Identify which cell holds the provided text, then report its (x, y) central coordinate. 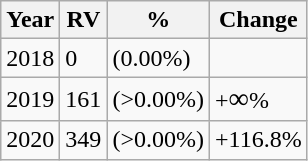
0 (84, 58)
2019 (30, 99)
161 (84, 99)
2020 (30, 140)
RV (84, 20)
+116.8% (258, 140)
% (158, 20)
2018 (30, 58)
Change (258, 20)
+∞% (258, 99)
(0.00%) (158, 58)
Year (30, 20)
349 (84, 140)
